Output the (x, y) coordinate of the center of the cell containing the given text.  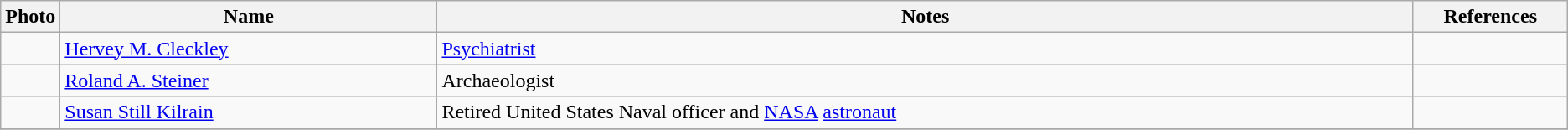
Roland A. Steiner (249, 81)
Photo (30, 17)
Susan Still Kilrain (249, 112)
Psychiatrist (925, 49)
Name (249, 17)
Notes (925, 17)
References (1490, 17)
Hervey M. Cleckley (249, 49)
Retired United States Naval officer and NASA astronaut (925, 112)
Archaeologist (925, 81)
